Find where the given text appears and provide that cell's center as (X, Y) coordinate. 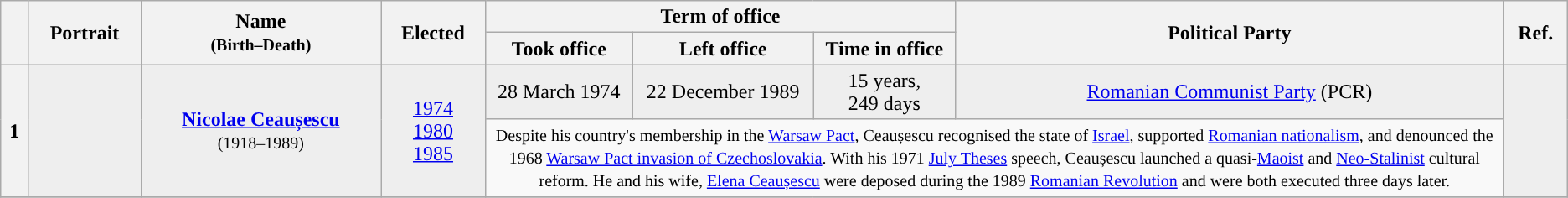
Ref. (1535, 33)
Term of office (720, 17)
Romanian Communist Party (PCR) (1230, 92)
Time in office (885, 49)
Left office (723, 49)
Name(Birth–Death) (260, 33)
28 March 1974 (559, 92)
Elected (434, 33)
Portrait (85, 33)
15 years,249 days (885, 92)
22 December 1989 (723, 92)
Nicolae Ceaușescu(1918–1989) (260, 131)
197419801985 (434, 131)
Political Party (1230, 33)
1 (15, 131)
Took office (559, 49)
